For the text-containing cell, return its midpoint in (x, y) coordinate format. 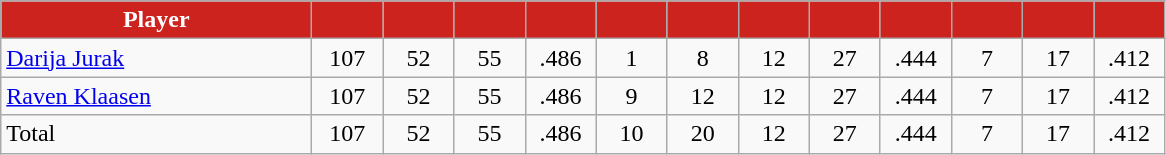
9 (632, 96)
8 (702, 58)
10 (632, 134)
Total (156, 134)
1 (632, 58)
Raven Klaasen (156, 96)
20 (702, 134)
Player (156, 20)
Darija Jurak (156, 58)
